Determine the (x, y) coordinate at the center of the cell enclosing the given text.  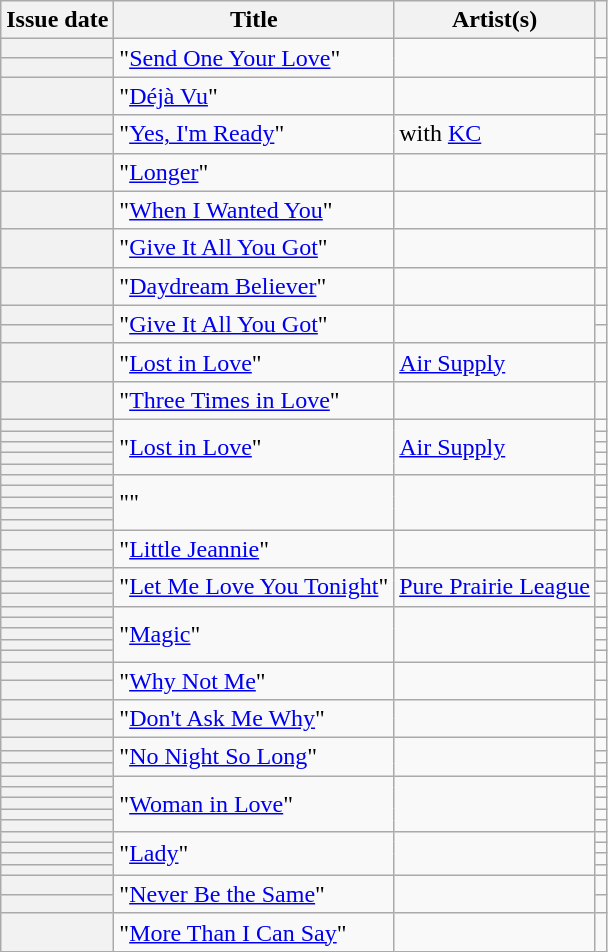
"Lady" (254, 853)
"Daydream Believer" (254, 286)
"Magic" (254, 634)
Issue date (58, 20)
"Never Be the Same" (254, 894)
"Three Times in Love" (254, 400)
"When I Wanted You" (254, 210)
Artist(s) (495, 20)
"Woman in Love" (254, 804)
"Longer" (254, 172)
"" (254, 502)
Pure Prairie League (495, 587)
"Yes, I'm Ready" (254, 134)
"No Night So Long" (254, 757)
"Why Not Me" (254, 681)
with KC (495, 134)
"Let Me Love You Tonight" (254, 587)
"Send One Your Love" (254, 58)
"Little Jeannie" (254, 549)
"Déjà Vu" (254, 96)
Title (254, 20)
"Don't Ask Me Why" (254, 719)
"More Than I Can Say" (254, 932)
